From the cell containing the given text, extract its center point as [x, y] coordinate. 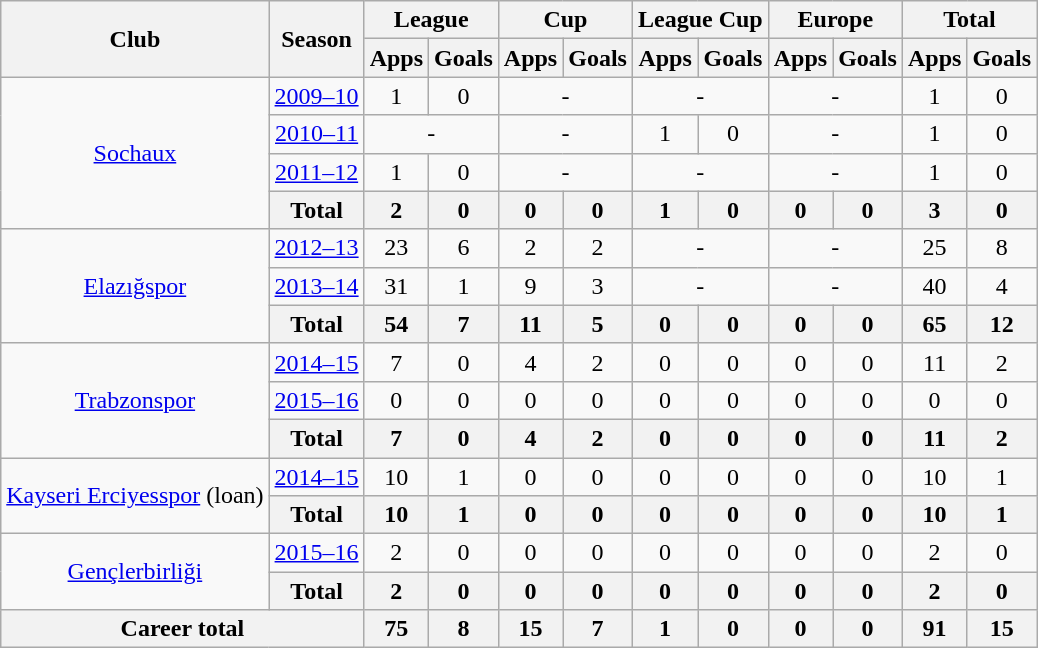
75 [396, 629]
Season [316, 39]
2011–12 [316, 172]
2012–13 [316, 248]
25 [934, 248]
91 [934, 629]
31 [396, 286]
Career total [182, 629]
6 [464, 248]
League [431, 20]
2013–14 [316, 286]
12 [1002, 324]
2009–10 [316, 96]
40 [934, 286]
Elazığspor [135, 286]
League Cup [700, 20]
Trabzonspor [135, 400]
9 [530, 286]
Cup [565, 20]
54 [396, 324]
65 [934, 324]
Club [135, 39]
Kayseri Erciyesspor (loan) [135, 496]
Europe [835, 20]
23 [396, 248]
5 [598, 324]
Sochaux [135, 153]
2010–11 [316, 134]
Gençlerbirliği [135, 572]
